Locate the cell with the specified text and output its [x, y] center coordinate. 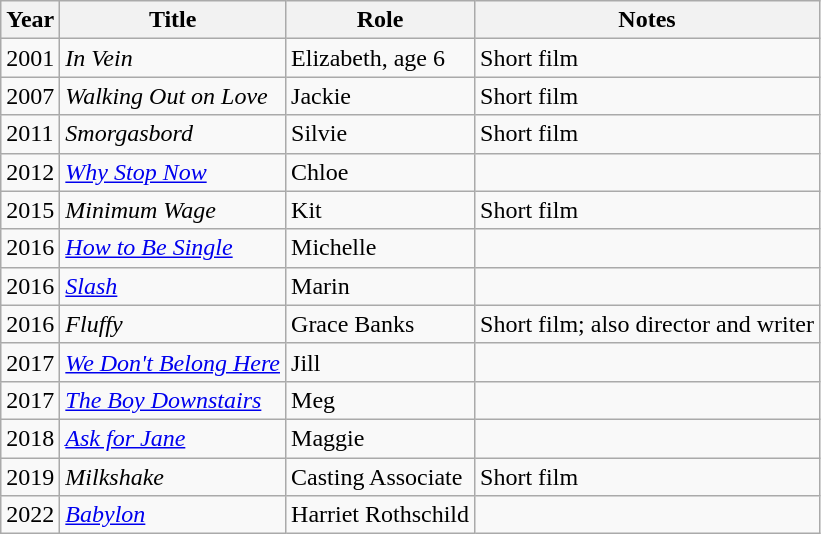
Smorgasbord [173, 134]
Silvie [380, 134]
Casting Associate [380, 477]
Title [173, 20]
Short film; also director and writer [648, 324]
2012 [30, 172]
2015 [30, 210]
Michelle [380, 248]
Fluffy [173, 324]
In Vein [173, 58]
Slash [173, 286]
Babylon [173, 515]
Maggie [380, 438]
2001 [30, 58]
Notes [648, 20]
Minimum Wage [173, 210]
Meg [380, 400]
Harriet Rothschild [380, 515]
Grace Banks [380, 324]
Why Stop Now [173, 172]
Kit [380, 210]
Chloe [380, 172]
Role [380, 20]
2007 [30, 96]
2018 [30, 438]
Walking Out on Love [173, 96]
Ask for Jane [173, 438]
How to Be Single [173, 248]
2019 [30, 477]
Marin [380, 286]
We Don't Belong Here [173, 362]
The Boy Downstairs [173, 400]
Jackie [380, 96]
Year [30, 20]
2011 [30, 134]
2022 [30, 515]
Milkshake [173, 477]
Jill [380, 362]
Elizabeth, age 6 [380, 58]
